Return [x, y] of the center of cell containing provided text 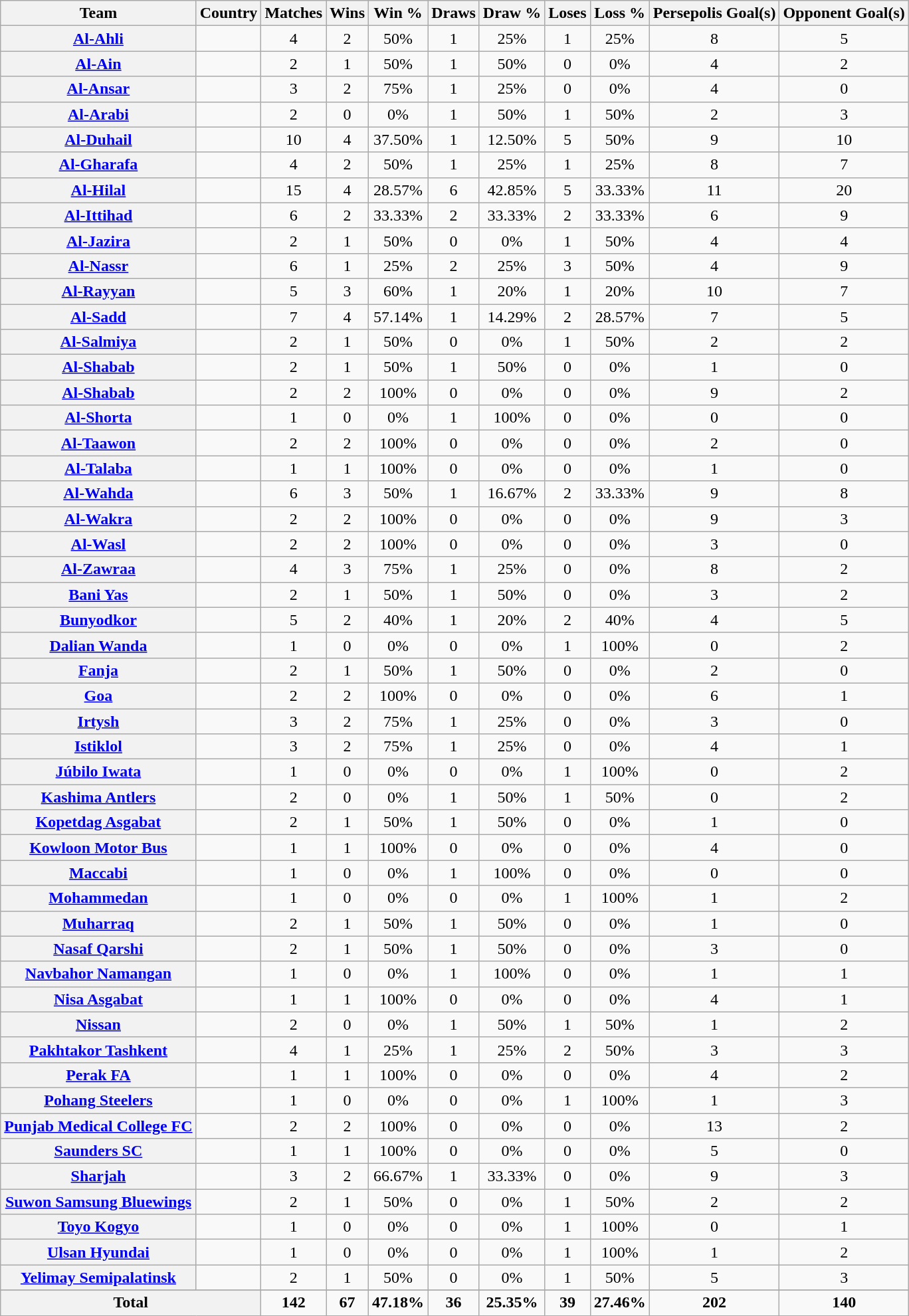
15 [294, 190]
27.46% [619, 1303]
Country [229, 13]
Yelimay Semipalatinsk [98, 1277]
Al-Ain [98, 64]
42.85% [512, 190]
Sharjah [98, 1176]
Pohang Steelers [98, 1100]
Total [131, 1303]
Al-Gharafa [98, 165]
Al-Jazira [98, 240]
11 [714, 190]
Al-Nassr [98, 266]
Al-Ansar [98, 89]
Al-Ittihad [98, 215]
Nissan [98, 1024]
39 [567, 1303]
Al-Ahli [98, 39]
Toyo Kogyo [98, 1227]
Júbilo Iwata [98, 772]
Matches [294, 13]
Pakhtakor Tashkent [98, 1050]
Mohammedan [98, 898]
36 [454, 1303]
Al-Rayyan [98, 291]
Fanja [98, 670]
Persepolis Goal(s) [714, 13]
14.29% [512, 317]
Perak FA [98, 1075]
Draw % [512, 13]
Al-Arabi [98, 114]
Punjab Medical College FC [98, 1126]
Win % [399, 13]
Irtysh [98, 721]
Suwon Samsung Bluewings [98, 1202]
Nisa Asgabat [98, 999]
16.67% [512, 494]
Al-Talaba [98, 468]
Goa [98, 696]
Al-Salmiya [98, 342]
Kopetdag Asgabat [98, 822]
Wins [348, 13]
66.67% [399, 1176]
Nasaf Qarshi [98, 949]
60% [399, 291]
140 [844, 1303]
Al-Taawon [98, 443]
47.18% [399, 1303]
Draws [454, 13]
Al-Wahda [98, 494]
Kowloon Motor Bus [98, 848]
Al-Shorta [98, 418]
Muharraq [98, 923]
20 [844, 190]
67 [348, 1303]
Loses [567, 13]
Al-Sadd [98, 317]
202 [714, 1303]
Loss % [619, 13]
Al-Duhail [98, 140]
Al-Zawraa [98, 569]
Al-Hilal [98, 190]
Navbahor Namangan [98, 974]
Al-Wasl [98, 544]
12.50% [512, 140]
142 [294, 1303]
Team [98, 13]
Bunyodkor [98, 620]
37.50% [399, 140]
Bani Yas [98, 595]
57.14% [399, 317]
Dalian Wanda [98, 645]
Maccabi [98, 873]
Kashima Antlers [98, 797]
25.35% [512, 1303]
Al-Wakra [98, 519]
Istiklol [98, 747]
13 [714, 1126]
Opponent Goal(s) [844, 13]
Ulsan Hyundai [98, 1252]
Saunders SC [98, 1151]
